Detect which cell encompasses the target text, then output its (x, y) center coordinate. 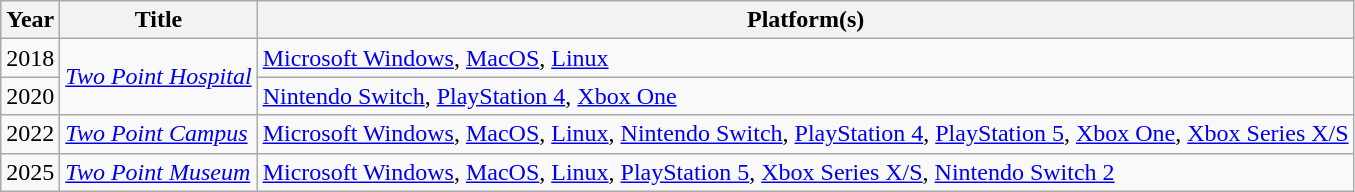
Platform(s) (806, 20)
2022 (30, 134)
Year (30, 20)
Two Point Campus (158, 134)
Two Point Museum (158, 172)
Two Point Hospital (158, 77)
2025 (30, 172)
2020 (30, 96)
Title (158, 20)
Microsoft Windows, MacOS, Linux (806, 58)
2018 (30, 58)
Microsoft Windows, MacOS, Linux, Nintendo Switch, PlayStation 4, PlayStation 5, Xbox One, Xbox Series X/S (806, 134)
Microsoft Windows, MacOS, Linux, PlayStation 5, Xbox Series X/S, Nintendo Switch 2 (806, 172)
Nintendo Switch, PlayStation 4, Xbox One (806, 96)
